From the cell containing the given text, extract its center point as [X, Y] coordinate. 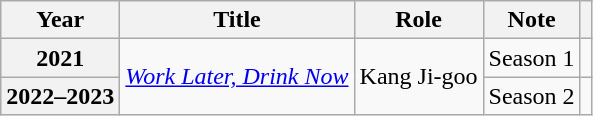
Work Later, Drink Now [237, 77]
Title [237, 20]
Season 1 [532, 58]
2022–2023 [60, 96]
Role [418, 20]
Season 2 [532, 96]
2021 [60, 58]
Kang Ji-goo [418, 77]
Note [532, 20]
Year [60, 20]
